Output the [x, y] coordinate of the center of the cell containing the given text.  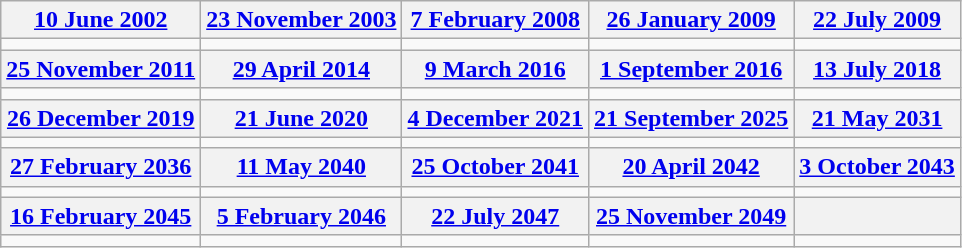
9 March 2016 [496, 69]
25 November 2049 [692, 216]
3 October 2043 [878, 167]
21 May 2031 [878, 118]
22 July 2047 [496, 216]
5 February 2046 [302, 216]
21 September 2025 [692, 118]
26 January 2009 [692, 20]
25 November 2011 [101, 69]
29 April 2014 [302, 69]
4 December 2021 [496, 118]
25 October 2041 [496, 167]
21 June 2020 [302, 118]
1 September 2016 [692, 69]
27 February 2036 [101, 167]
22 July 2009 [878, 20]
10 June 2002 [101, 20]
23 November 2003 [302, 20]
13 July 2018 [878, 69]
26 December 2019 [101, 118]
7 February 2008 [496, 20]
16 February 2045 [101, 216]
11 May 2040 [302, 167]
20 April 2042 [692, 167]
